Extract the (X, Y) coordinate from the center of the cell holding the provided text.  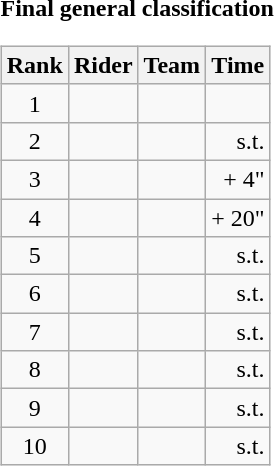
2 (34, 141)
1 (34, 103)
Rank (34, 65)
Rider (103, 65)
Team (172, 65)
8 (34, 370)
3 (34, 179)
+ 20" (238, 217)
4 (34, 217)
9 (34, 408)
7 (34, 332)
5 (34, 256)
10 (34, 446)
+ 4" (238, 179)
6 (34, 294)
Time (238, 65)
